Return (x, y) of the center of cell containing provided text 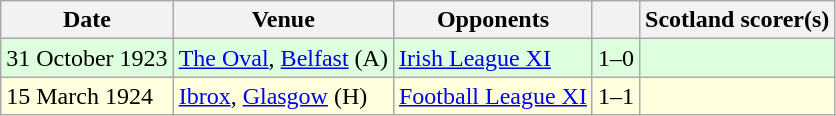
31 October 1923 (87, 58)
Opponents (492, 20)
Date (87, 20)
The Oval, Belfast (A) (283, 58)
Football League XI (492, 96)
Venue (283, 20)
Scotland scorer(s) (738, 20)
1–1 (616, 96)
1–0 (616, 58)
Irish League XI (492, 58)
15 March 1924 (87, 96)
Ibrox, Glasgow (H) (283, 96)
